Locate the cell with the specified text and output its [x, y] center coordinate. 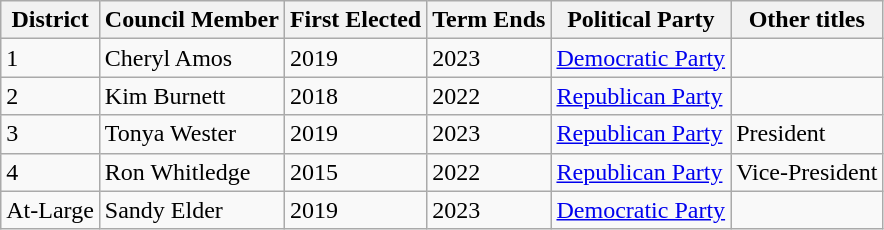
3 [50, 134]
Term Ends [489, 20]
Sandy Elder [192, 210]
4 [50, 172]
At-Large [50, 210]
First Elected [355, 20]
President [807, 134]
Other titles [807, 20]
2 [50, 96]
1 [50, 58]
Political Party [641, 20]
District [50, 20]
Vice-President [807, 172]
Kim Burnett [192, 96]
2018 [355, 96]
2015 [355, 172]
Council Member [192, 20]
Ron Whitledge [192, 172]
Cheryl Amos [192, 58]
Tonya Wester [192, 134]
